Provide the (X, Y) coordinate of the cell's center where the given text is located.  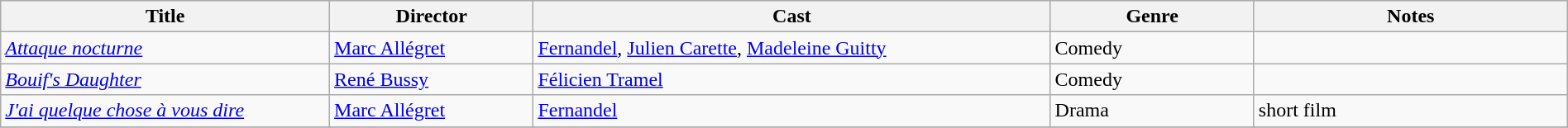
Attaque nocturne (165, 48)
Fernandel, Julien Carette, Madeleine Guitty (792, 48)
Director (432, 17)
Title (165, 17)
Genre (1152, 17)
René Bussy (432, 79)
short film (1411, 111)
Fernandel (792, 111)
Cast (792, 17)
Notes (1411, 17)
Drama (1152, 111)
Bouif's Daughter (165, 79)
J'ai quelque chose à vous dire (165, 111)
Félicien Tramel (792, 79)
